Search for the cell housing the specified text and yield its [x, y] center coordinate. 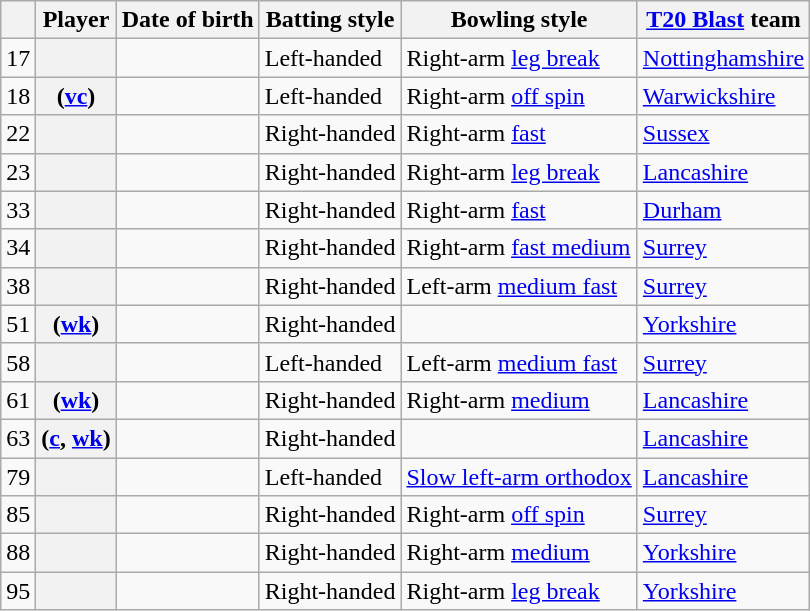
88 [18, 553]
T20 Blast team [723, 20]
(c, wk) [76, 438]
Bowling style [519, 20]
22 [18, 134]
Slow left-arm orthodox [519, 477]
Durham [723, 210]
34 [18, 248]
79 [18, 477]
Batting style [330, 20]
Date of birth [188, 20]
85 [18, 515]
Warwickshire [723, 96]
17 [18, 58]
95 [18, 591]
Player [76, 20]
Nottinghamshire [723, 58]
33 [18, 210]
23 [18, 172]
61 [18, 400]
51 [18, 324]
58 [18, 362]
(vc) [76, 96]
38 [18, 286]
63 [18, 438]
18 [18, 96]
Sussex [723, 134]
Right-arm fast medium [519, 248]
